From the cell containing the given text, extract its center point as [x, y] coordinate. 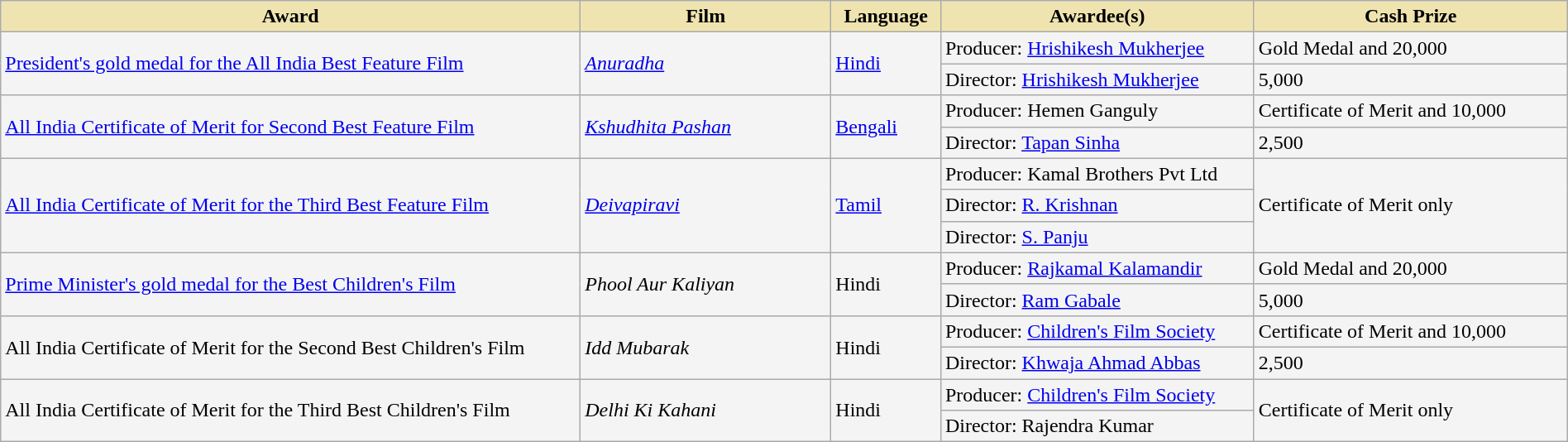
Director: Ram Gabale [1097, 300]
Director: S. Panju [1097, 237]
Director: Hrishikesh Mukherjee [1097, 79]
Producer: Rajkamal Kalamandir [1097, 268]
Kshudhita Pashan [706, 127]
Director: Tapan Sinha [1097, 142]
Anuradha [706, 64]
All India Certificate of Merit for the Second Best Children's Film [291, 347]
Cash Prize [1411, 17]
Producer: Hrishikesh Mukherjee [1097, 48]
Producer: Hemen Ganguly [1097, 111]
Deivapiravi [706, 205]
All India Certificate of Merit for Second Best Feature Film [291, 127]
Language [887, 17]
Tamil [887, 205]
All India Certificate of Merit for the Third Best Feature Film [291, 205]
Bengali [887, 127]
Phool Aur Kaliyan [706, 284]
President's gold medal for the All India Best Feature Film [291, 64]
Delhi Ki Kahani [706, 411]
Awardee(s) [1097, 17]
Film [706, 17]
All India Certificate of Merit for the Third Best Children's Film [291, 411]
Prime Minister's gold medal for the Best Children's Film [291, 284]
Director: Khwaja Ahmad Abbas [1097, 363]
Director: Rajendra Kumar [1097, 426]
Award [291, 17]
Director: R. Krishnan [1097, 205]
Producer: Kamal Brothers Pvt Ltd [1097, 174]
Idd Mubarak [706, 347]
